Provide the (x, y) coordinate of the cell's center where the given text is located.  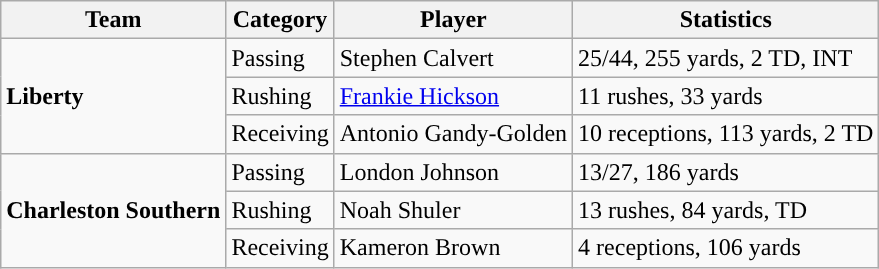
Kameron Brown (453, 248)
25/44, 255 yards, 2 TD, INT (726, 58)
Noah Shuler (453, 210)
Liberty (114, 96)
13 rushes, 84 yards, TD (726, 210)
Player (453, 20)
Charleston Southern (114, 210)
10 receptions, 113 yards, 2 TD (726, 134)
Frankie Hickson (453, 96)
Stephen Calvert (453, 58)
Antonio Gandy-Golden (453, 134)
4 receptions, 106 yards (726, 248)
13/27, 186 yards (726, 172)
Category (280, 20)
Statistics (726, 20)
London Johnson (453, 172)
11 rushes, 33 yards (726, 96)
Team (114, 20)
